Locate the cell with the specified text and output its [x, y] center coordinate. 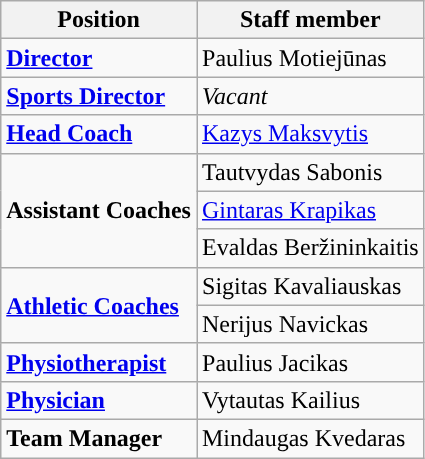
Gintaras Krapikas [310, 210]
Assistant Coaches [99, 210]
Athletic Coaches [99, 305]
Team Manager [99, 438]
Physiotherapist [99, 362]
Position [99, 20]
Sports Director [99, 96]
Paulius Motiejūnas [310, 58]
Kazys Maksvytis [310, 134]
Vytautas Kailius [310, 400]
Staff member [310, 20]
Tautvydas Sabonis [310, 172]
Mindaugas Kvedaras [310, 438]
Sigitas Kavaliauskas [310, 286]
Vacant [310, 96]
Physician [99, 400]
Paulius Jacikas [310, 362]
Head Coach [99, 134]
Nerijus Navickas [310, 324]
Evaldas Beržininkaitis [310, 248]
Director [99, 58]
